Capture the cell that displays the provided text and extract its (x, y) central coordinate. 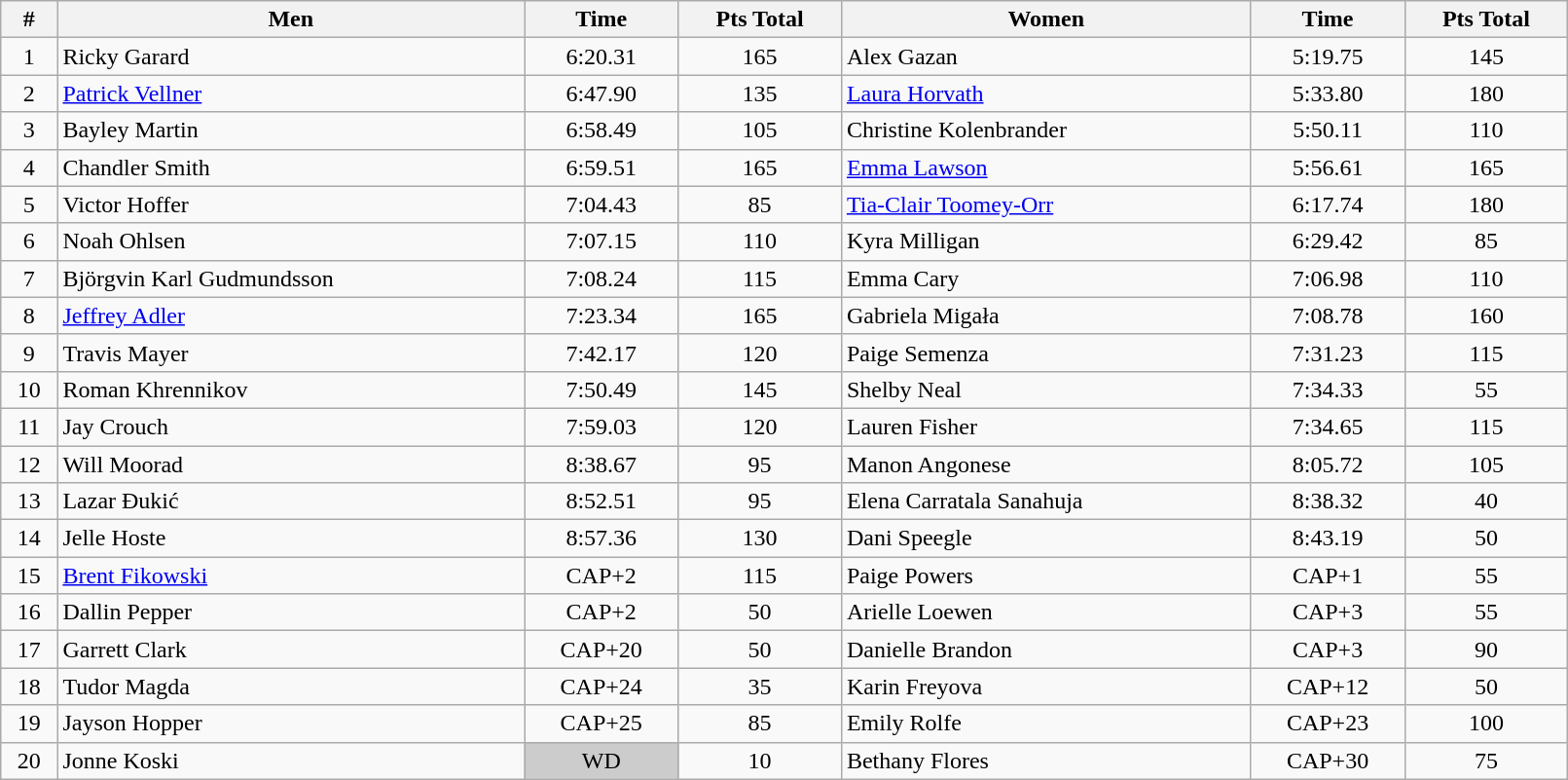
17 (29, 650)
Tia-Clair Toomey-Orr (1045, 204)
Lauren Fisher (1045, 427)
5:50.11 (1328, 130)
Björgvin Karl Gudmundsson (291, 279)
5:19.75 (1328, 56)
6:29.42 (1328, 241)
7:59.03 (602, 427)
7 (29, 279)
14 (29, 539)
1 (29, 56)
Karin Freyova (1045, 687)
5:56.61 (1328, 167)
7:50.49 (602, 390)
Alex Gazan (1045, 56)
90 (1486, 650)
Bethany Flores (1045, 761)
Emma Cary (1045, 279)
Jeffrey Adler (291, 316)
6 (29, 241)
6:20.31 (602, 56)
Bayley Martin (291, 130)
8:57.36 (602, 539)
Elena Carratala Sanahuja (1045, 501)
160 (1486, 316)
Emma Lawson (1045, 167)
Jelle Hoste (291, 539)
11 (29, 427)
Dani Speegle (1045, 539)
8:38.32 (1328, 501)
15 (29, 576)
WD (602, 761)
Laura Horvath (1045, 93)
Victor Hoffer (291, 204)
Paige Semenza (1045, 353)
2 (29, 93)
CAP+23 (1328, 724)
Women (1045, 19)
Manon Angonese (1045, 464)
Patrick Vellner (291, 93)
13 (29, 501)
7:31.23 (1328, 353)
Jay Crouch (291, 427)
Christine Kolenbrander (1045, 130)
CAP+12 (1328, 687)
Men (291, 19)
6:58.49 (602, 130)
9 (29, 353)
16 (29, 613)
Danielle Brandon (1045, 650)
8:05.72 (1328, 464)
7:08.24 (602, 279)
Shelby Neal (1045, 390)
Chandler Smith (291, 167)
5:33.80 (1328, 93)
75 (1486, 761)
7:42.17 (602, 353)
Noah Ohlsen (291, 241)
Roman Khrennikov (291, 390)
Arielle Loewen (1045, 613)
7:34.65 (1328, 427)
8:52.51 (602, 501)
6:59.51 (602, 167)
100 (1486, 724)
CAP+25 (602, 724)
CAP+20 (602, 650)
8:38.67 (602, 464)
Emily Rolfe (1045, 724)
5 (29, 204)
12 (29, 464)
8 (29, 316)
4 (29, 167)
35 (760, 687)
Tudor Magda (291, 687)
Jonne Koski (291, 761)
# (29, 19)
Will Moorad (291, 464)
130 (760, 539)
7:06.98 (1328, 279)
Brent Fikowski (291, 576)
20 (29, 761)
40 (1486, 501)
CAP+30 (1328, 761)
7:04.43 (602, 204)
135 (760, 93)
7:23.34 (602, 316)
Kyra Milligan (1045, 241)
Dallin Pepper (291, 613)
7:34.33 (1328, 390)
Lazar Đukić (291, 501)
3 (29, 130)
Gabriela Migała (1045, 316)
Travis Mayer (291, 353)
7:07.15 (602, 241)
18 (29, 687)
8:43.19 (1328, 539)
CAP+1 (1328, 576)
19 (29, 724)
Jayson Hopper (291, 724)
6:47.90 (602, 93)
CAP+24 (602, 687)
Paige Powers (1045, 576)
Garrett Clark (291, 650)
7:08.78 (1328, 316)
6:17.74 (1328, 204)
Ricky Garard (291, 56)
